Identify which cell holds the provided text, then report its [X, Y] central coordinate. 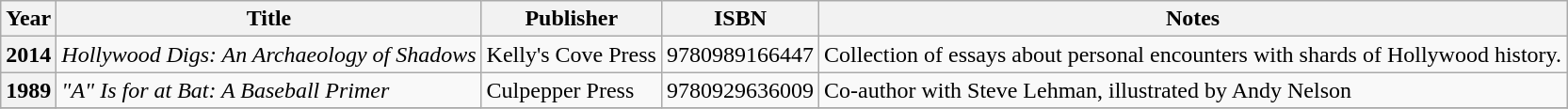
1989 [28, 90]
2014 [28, 54]
9780989166447 [740, 54]
Kelly's Cove Press [571, 54]
9780929636009 [740, 90]
Collection of essays about personal encounters with shards of Hollywood history. [1193, 54]
Hollywood Digs: An Archaeology of Shadows [269, 54]
Year [28, 19]
"A" Is for at Bat: A Baseball Primer [269, 90]
Notes [1193, 19]
Publisher [571, 19]
Culpepper Press [571, 90]
ISBN [740, 19]
Co-author with Steve Lehman, illustrated by Andy Nelson [1193, 90]
Title [269, 19]
